Output the [x, y] coordinate of the center of the cell containing the given text.  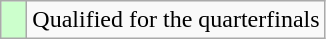
Qualified for the quarterfinals [176, 20]
